Search for the cell housing the specified text and yield its [x, y] center coordinate. 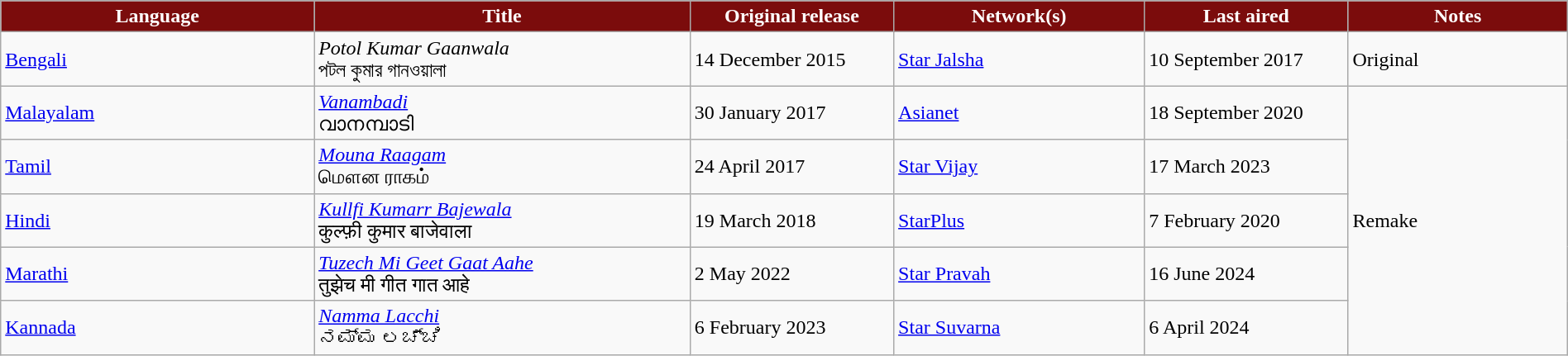
Bengali [157, 59]
Vanambadi വാനമ്പാടി [503, 112]
Notes [1457, 17]
Star Jalsha [1019, 59]
24 April 2017 [791, 167]
Kullfi Kumarr Bajewala कुल्फ़ी कुमार बाजेवाला [503, 220]
Kannada [157, 327]
Malayalam [157, 112]
2 May 2022 [791, 274]
Asianet [1019, 112]
7 February 2020 [1246, 220]
Network(s) [1019, 17]
Star Vijay [1019, 167]
Last aired [1246, 17]
Star Suvarna [1019, 327]
6 February 2023 [791, 327]
Potol Kumar Gaanwala পটল কুমার গানওয়ালা [503, 59]
14 December 2015 [791, 59]
Namma Lacchi ನಮ್ಮ ಲಚ್ಚಿ [503, 327]
16 June 2024 [1246, 274]
Hindi [157, 220]
Tuzech Mi Geet Gaat Aahe तुझेच मी गीत गात आहे [503, 274]
10 September 2017 [1246, 59]
Remake [1457, 220]
19 March 2018 [791, 220]
Original [1457, 59]
Original release [791, 17]
Marathi [157, 274]
Star Pravah [1019, 274]
6 April 2024 [1246, 327]
17 March 2023 [1246, 167]
StarPlus [1019, 220]
Tamil [157, 167]
18 September 2020 [1246, 112]
Title [503, 17]
Language [157, 17]
30 January 2017 [791, 112]
Mouna Raagam மௌன ராகம் [503, 167]
